Detect which cell encompasses the target text, then output its [x, y] center coordinate. 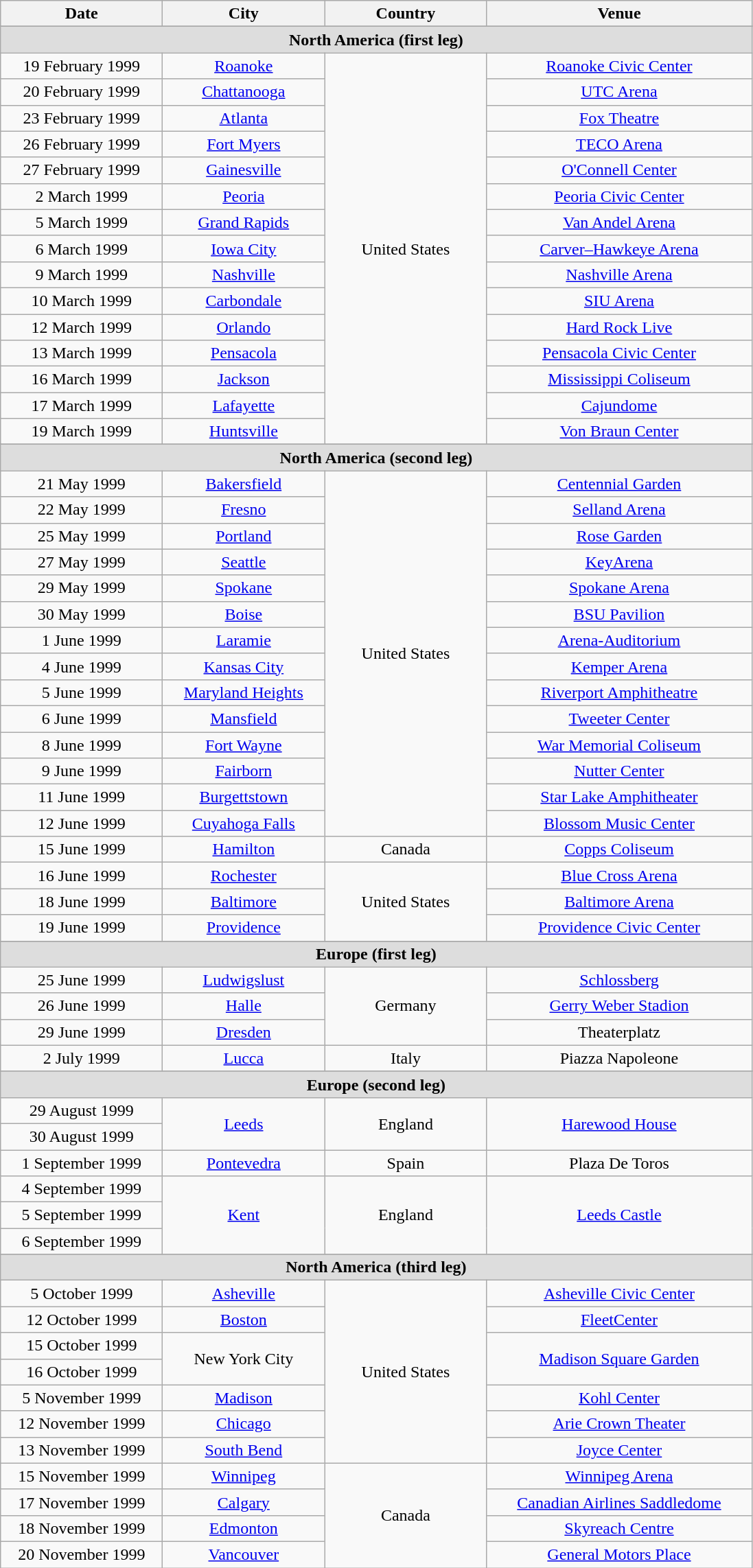
27 May 1999 [82, 562]
Lucca [244, 1058]
Europe (first leg) [376, 954]
Joyce Center [619, 1450]
Nashville [244, 274]
1 June 1999 [82, 640]
18 June 1999 [82, 902]
BSU Pavilion [619, 614]
Orlando [244, 327]
Maryland Heights [244, 692]
SIU Arena [619, 301]
General Motors Place [619, 1554]
1 September 1999 [82, 1163]
Theaterplatz [619, 1032]
5 June 1999 [82, 692]
6 September 1999 [82, 1241]
North America (first leg) [376, 40]
Bakersfield [244, 484]
Dresden [244, 1032]
26 February 1999 [82, 144]
Fairborn [244, 771]
12 March 1999 [82, 327]
Halle [244, 1006]
Selland Arena [619, 510]
17 March 1999 [82, 406]
8 June 1999 [82, 745]
27 February 1999 [82, 170]
Canadian Airlines Saddledome [619, 1502]
Arena-Auditorium [619, 640]
Gerry Weber Stadion [619, 1006]
Roanoke [244, 66]
Centennial Garden [619, 484]
15 November 1999 [82, 1476]
Peoria Civic Center [619, 196]
9 June 1999 [82, 771]
Leeds Castle [619, 1215]
Chattanooga [244, 92]
Ludwigslust [244, 980]
Madison Square Garden [619, 1359]
Lafayette [244, 406]
Venue [619, 14]
Cajundome [619, 406]
Chicago [244, 1424]
Providence [244, 928]
26 June 1999 [82, 1006]
16 March 1999 [82, 379]
5 November 1999 [82, 1398]
Spain [406, 1163]
Leeds [244, 1123]
Schlossberg [619, 980]
Mississippi Coliseum [619, 379]
21 May 1999 [82, 484]
Seattle [244, 562]
Asheville Civic Center [619, 1294]
Skyreach Centre [619, 1528]
19 February 1999 [82, 66]
Laramie [244, 640]
Boise [244, 614]
12 November 1999 [82, 1424]
Nutter Center [619, 771]
North America (second leg) [376, 458]
Tweeter Center [619, 718]
UTC Arena [619, 92]
17 November 1999 [82, 1502]
Pontevedra [244, 1163]
Gainesville [244, 170]
Baltimore Arena [619, 902]
Europe (second leg) [376, 1084]
6 June 1999 [82, 718]
12 June 1999 [82, 823]
Blossom Music Center [619, 823]
13 March 1999 [82, 353]
Van Andel Arena [619, 222]
29 May 1999 [82, 588]
30 May 1999 [82, 614]
Madison [244, 1398]
Fort Myers [244, 144]
FleetCenter [619, 1320]
5 October 1999 [82, 1294]
South Bend [244, 1450]
22 May 1999 [82, 510]
15 October 1999 [82, 1346]
Rose Garden [619, 536]
Kohl Center [619, 1398]
Italy [406, 1058]
Iowa City [244, 248]
4 September 1999 [82, 1189]
Kent [244, 1215]
New York City [244, 1359]
Kemper Arena [619, 666]
Providence Civic Center [619, 928]
25 June 1999 [82, 980]
TECO Arena [619, 144]
Boston [244, 1320]
20 February 1999 [82, 92]
Grand Rapids [244, 222]
20 November 1999 [82, 1554]
Winnipeg Arena [619, 1476]
Calgary [244, 1502]
Portland [244, 536]
Von Braun Center [619, 432]
19 June 1999 [82, 928]
Hamilton [244, 850]
Carbondale [244, 301]
11 June 1999 [82, 797]
Fresno [244, 510]
5 March 1999 [82, 222]
Atlanta [244, 118]
23 February 1999 [82, 118]
Peoria [244, 196]
6 March 1999 [82, 248]
Nashville Arena [619, 274]
Country [406, 14]
19 March 1999 [82, 432]
Pensacola [244, 353]
Fox Theatre [619, 118]
25 May 1999 [82, 536]
2 July 1999 [82, 1058]
Roanoke Civic Center [619, 66]
Burgettstown [244, 797]
Pensacola Civic Center [619, 353]
Winnipeg [244, 1476]
Star Lake Amphitheater [619, 797]
2 March 1999 [82, 196]
Baltimore [244, 902]
Fort Wayne [244, 745]
Blue Cross Arena [619, 876]
KeyArena [619, 562]
Carver–Hawkeye Arena [619, 248]
Cuyahoga Falls [244, 823]
North America (third leg) [376, 1267]
Arie Crown Theater [619, 1424]
5 September 1999 [82, 1215]
12 October 1999 [82, 1320]
War Memorial Coliseum [619, 745]
29 August 1999 [82, 1110]
16 October 1999 [82, 1372]
Harewood House [619, 1123]
Plaza De Toros [619, 1163]
29 June 1999 [82, 1032]
Spokane [244, 588]
Hard Rock Live [619, 327]
Spokane Arena [619, 588]
Date [82, 14]
Mansfield [244, 718]
Rochester [244, 876]
Germany [406, 1006]
Jackson [244, 379]
Riverport Amphitheatre [619, 692]
Kansas City [244, 666]
Piazza Napoleone [619, 1058]
9 March 1999 [82, 274]
O'Connell Center [619, 170]
13 November 1999 [82, 1450]
Huntsville [244, 432]
City [244, 14]
Asheville [244, 1294]
10 March 1999 [82, 301]
4 June 1999 [82, 666]
Vancouver [244, 1554]
30 August 1999 [82, 1136]
Edmonton [244, 1528]
15 June 1999 [82, 850]
16 June 1999 [82, 876]
Copps Coliseum [619, 850]
18 November 1999 [82, 1528]
